For the text-containing cell, return its midpoint in [X, Y] coordinate format. 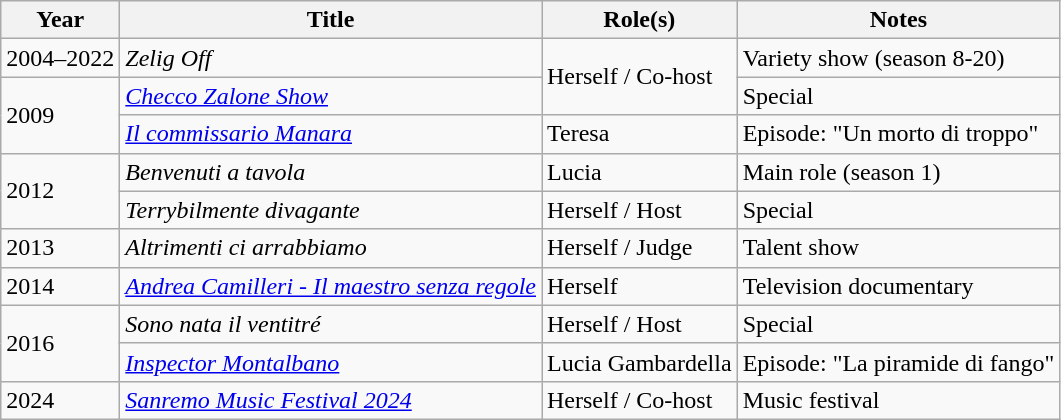
Television documentary [898, 286]
Il commissario Manara [331, 134]
Herself / Judge [640, 248]
Talent show [898, 248]
Variety show (season 8-20) [898, 58]
Notes [898, 20]
2012 [60, 191]
Episode: "La piramide di fango" [898, 362]
2024 [60, 400]
2014 [60, 286]
Benvenuti a tavola [331, 172]
Terrybilmente divagante [331, 210]
Sono nata il ventitré [331, 324]
2004–2022 [60, 58]
Sanremo Music Festival 2024 [331, 400]
2009 [60, 115]
Role(s) [640, 20]
Herself [640, 286]
Title [331, 20]
Altrimenti ci arrabbiamo [331, 248]
2016 [60, 343]
Year [60, 20]
Main role (season 1) [898, 172]
Lucia Gambardella [640, 362]
Checco Zalone Show [331, 96]
Episode: "Un morto di troppo" [898, 134]
Inspector Montalbano [331, 362]
Teresa [640, 134]
Zelig Off [331, 58]
2013 [60, 248]
Lucia [640, 172]
Andrea Camilleri - Il maestro senza regole [331, 286]
Music festival [898, 400]
